For the text-containing cell, return its midpoint in [x, y] coordinate format. 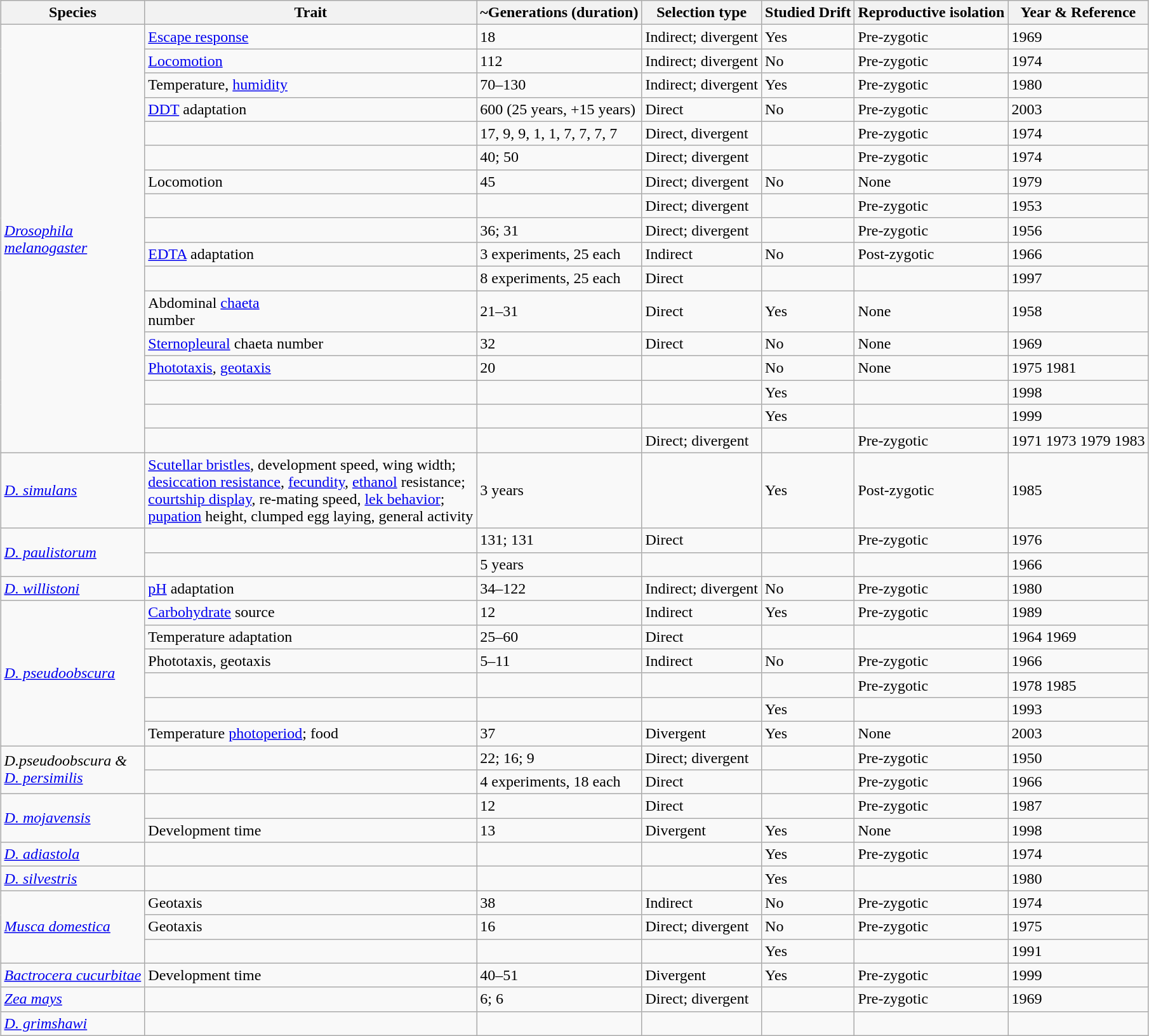
5–11 [559, 661]
8 experiments, 25 each [559, 278]
Musca domestica [72, 927]
32 [559, 344]
18 [559, 37]
3 years [559, 490]
1987 [1078, 806]
Temperature, humidity [311, 85]
Temperature adaptation [311, 637]
Reproductive isolation [931, 13]
34–122 [559, 588]
1975 [1078, 927]
1997 [1078, 278]
1956 [1078, 230]
1976 [1078, 540]
EDTA adaptation [311, 254]
112 [559, 61]
D. simulans [72, 490]
Drosophilamelanogaster [72, 239]
Bactrocera cucurbitae [72, 975]
38 [559, 903]
DDT adaptation [311, 109]
1989 [1078, 613]
40; 50 [559, 157]
1985 [1078, 490]
~Generations (duration) [559, 13]
3 experiments, 25 each [559, 254]
1971 1973 1979 1983 [1078, 441]
1958 [1078, 311]
45 [559, 182]
D. grimshawi [72, 1023]
Selection type [702, 13]
21–31 [559, 311]
1993 [1078, 709]
D. pseudoobscura [72, 673]
Temperature photoperiod; food [311, 733]
16 [559, 927]
D. adiastola [72, 854]
131; 131 [559, 540]
Carbohydrate source [311, 613]
13 [559, 830]
D. mojavensis [72, 818]
1979 [1078, 182]
37 [559, 733]
22; 16; 9 [559, 757]
D. silvestris [72, 879]
40–51 [559, 975]
25–60 [559, 637]
36; 31 [559, 230]
1953 [1078, 206]
20 [559, 368]
Studied Drift [808, 13]
17, 9, 9, 1, 1, 7, 7, 7, 7 [559, 133]
4 experiments, 18 each [559, 782]
Sternopleural chaeta number [311, 344]
5 years [559, 564]
1991 [1078, 951]
Escape response [311, 37]
Trait [311, 13]
D. willistoni [72, 588]
1964 1969 [1078, 637]
Zea mays [72, 999]
6; 6 [559, 999]
pH adaptation [311, 588]
1978 1985 [1078, 685]
70–130 [559, 85]
1975 1981 [1078, 368]
Year & Reference [1078, 13]
D.pseudoobscura &D. persimilis [72, 769]
Direct, divergent [702, 133]
1950 [1078, 757]
Species [72, 13]
Abdominal chaetanumber [311, 311]
600 (25 years, +15 years) [559, 109]
D. paulistorum [72, 552]
